Search for the cell housing the specified text and yield its (x, y) center coordinate. 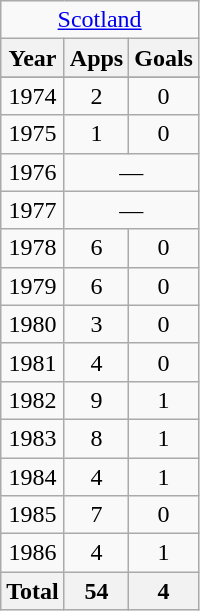
7 (96, 515)
Goals (164, 58)
1974 (33, 96)
8 (96, 438)
1977 (33, 210)
Year (33, 58)
Apps (96, 58)
1978 (33, 248)
3 (96, 324)
54 (96, 591)
2 (96, 96)
1985 (33, 515)
1981 (33, 362)
1980 (33, 324)
1983 (33, 438)
Scotland (100, 20)
Total (33, 591)
1975 (33, 134)
1979 (33, 286)
9 (96, 400)
1982 (33, 400)
1984 (33, 477)
1976 (33, 172)
1986 (33, 553)
